Search for the cell housing the specified text and yield its [X, Y] center coordinate. 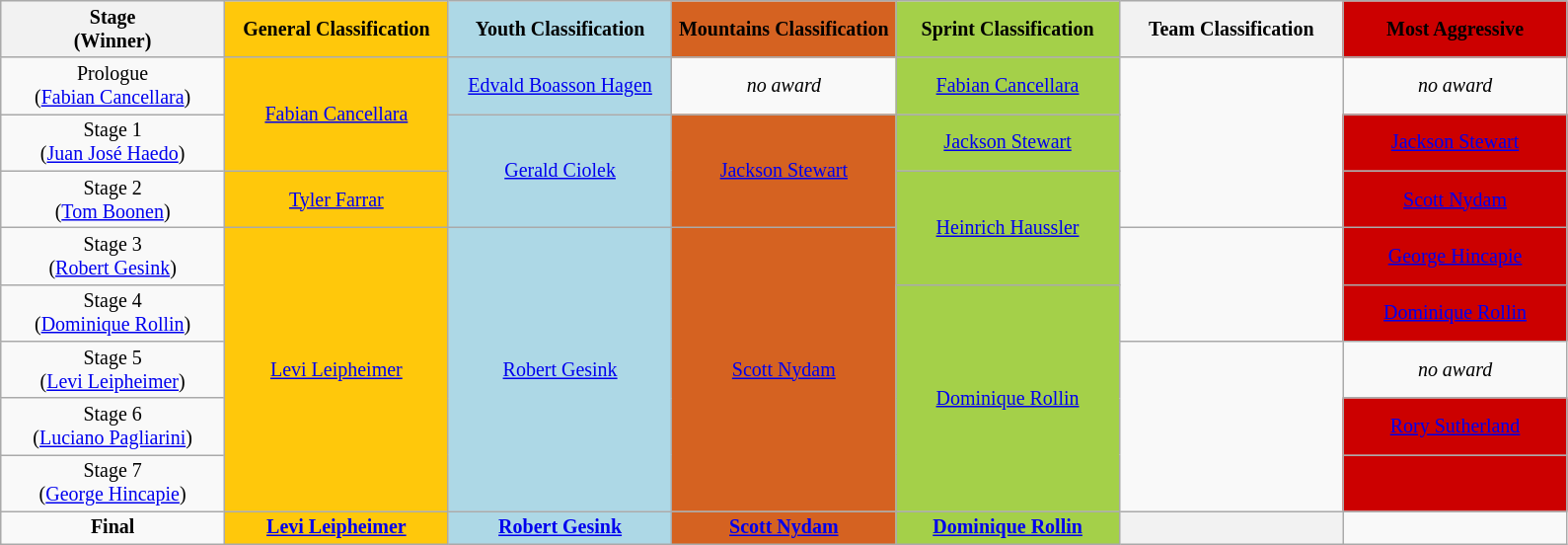
Heinrich Haussler [1008, 227]
Mountains Classification [784, 30]
Rory Sutherland [1455, 427]
General Classification [336, 30]
Stage 5(Levi Leipheimer) [112, 369]
Stage 1(Juan José Haedo) [112, 142]
Stage(Winner) [112, 30]
Final [112, 527]
Sprint Classification [1008, 30]
Edvald Boasson Hagen [560, 87]
Tyler Farrar [336, 199]
Stage 3(Robert Gesink) [112, 257]
Stage 6(Luciano Pagliarini) [112, 427]
Stage 2(Tom Boonen) [112, 199]
George Hincapie [1455, 257]
Stage 4(Dominique Rollin) [112, 312]
Team Classification [1232, 30]
Youth Classification [560, 30]
Most Aggressive [1455, 30]
Prologue(Fabian Cancellara) [112, 87]
Gerald Ciolek [560, 172]
Stage 7(George Hincapie) [112, 484]
